Provide the (X, Y) coordinate of the cell's center where the given text is located.  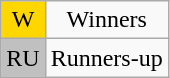
W (23, 20)
Winners (106, 20)
RU (23, 58)
Runners-up (106, 58)
